Return (x, y) of the center of cell containing provided text 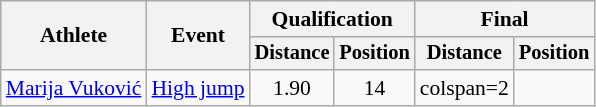
Event (198, 36)
Qualification (332, 19)
colspan=2 (464, 88)
Athlete (74, 36)
High jump (198, 88)
14 (374, 88)
Final (504, 19)
Marija Vuković (74, 88)
1.90 (292, 88)
